Detect which cell encompasses the target text, then output its [X, Y] center coordinate. 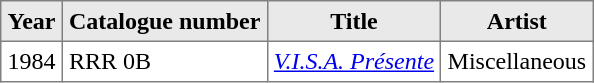
Title [354, 21]
Artist [517, 21]
RRR 0B [164, 61]
V.I.S.A. Présente [354, 61]
Catalogue number [164, 21]
Year [32, 21]
1984 [32, 61]
Miscellaneous [517, 61]
